Determine the (x, y) coordinate at the center of the cell enclosing the given text.  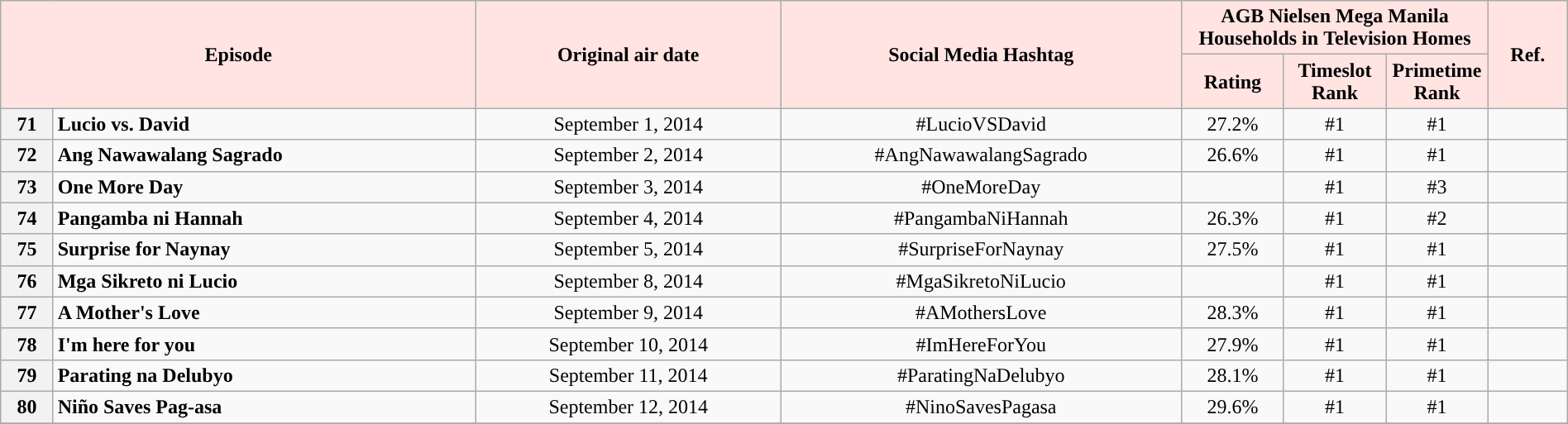
September 4, 2014 (629, 218)
September 2, 2014 (629, 155)
#ParatingNaDelubyo (981, 375)
28.1% (1233, 375)
27.2% (1233, 124)
77 (26, 312)
73 (26, 187)
September 11, 2014 (629, 375)
72 (26, 155)
#3 (1437, 187)
28.3% (1233, 312)
#AMothersLove (981, 312)
#LucioVSDavid (981, 124)
I'm here for you (265, 344)
#2 (1437, 218)
Surprise for Naynay (265, 250)
Timeslot Rank (1335, 81)
#AngNawawalangSagrado (981, 155)
Original air date (629, 55)
27.5% (1233, 250)
September 1, 2014 (629, 124)
78 (26, 344)
#MgaSikretoNiLucio (981, 281)
September 10, 2014 (629, 344)
September 3, 2014 (629, 187)
Ang Nawawalang Sagrado (265, 155)
71 (26, 124)
September 8, 2014 (629, 281)
Primetime Rank (1437, 81)
AGB Nielsen Mega Manila Households in Television Homes (1335, 28)
#SurpriseForNaynay (981, 250)
Niño Saves Pag-asa (265, 407)
Parating na Delubyo (265, 375)
Episode (238, 55)
#NinoSavesPagasa (981, 407)
27.9% (1233, 344)
79 (26, 375)
Lucio vs. David (265, 124)
One More Day (265, 187)
Pangamba ni Hannah (265, 218)
Ref. (1527, 55)
75 (26, 250)
September 9, 2014 (629, 312)
#ImHereForYou (981, 344)
Rating (1233, 81)
Social Media Hashtag (981, 55)
26.6% (1233, 155)
26.3% (1233, 218)
76 (26, 281)
A Mother's Love (265, 312)
#PangambaNiHannah (981, 218)
74 (26, 218)
Mga Sikreto ni Lucio (265, 281)
September 12, 2014 (629, 407)
80 (26, 407)
September 5, 2014 (629, 250)
29.6% (1233, 407)
#OneMoreDay (981, 187)
